Search for the cell housing the specified text and yield its [X, Y] center coordinate. 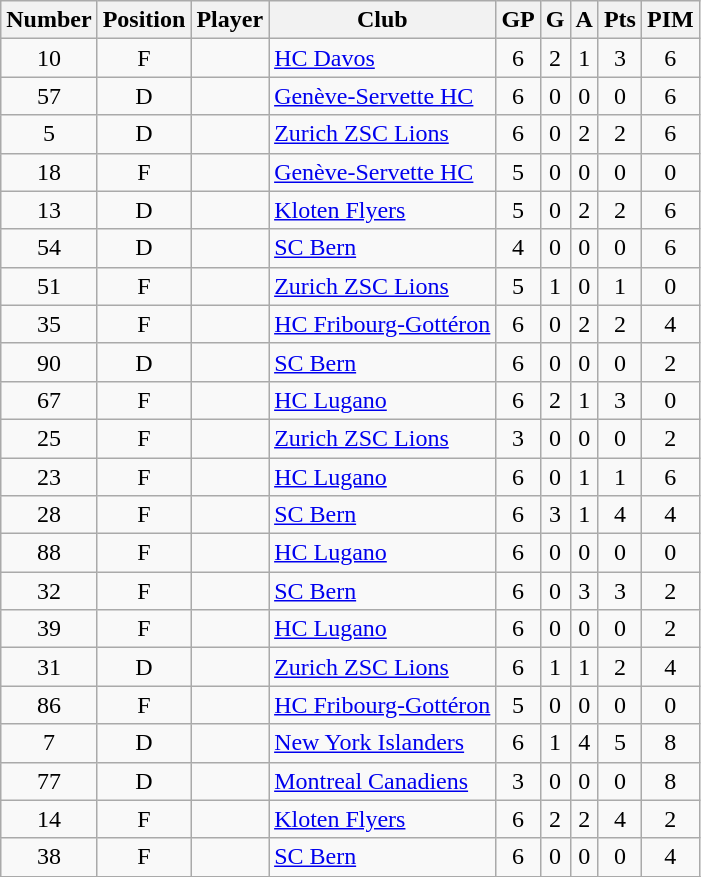
A [584, 20]
35 [49, 324]
13 [49, 210]
54 [49, 248]
Position [144, 20]
77 [49, 781]
GP [518, 20]
10 [49, 58]
HC Davos [382, 58]
57 [49, 96]
67 [49, 400]
88 [49, 553]
7 [49, 743]
28 [49, 515]
18 [49, 172]
Number [49, 20]
31 [49, 667]
Montreal Canadiens [382, 781]
14 [49, 819]
23 [49, 477]
G [555, 20]
51 [49, 286]
New York Islanders [382, 743]
32 [49, 591]
25 [49, 438]
Pts [620, 20]
38 [49, 857]
90 [49, 362]
Player [230, 20]
86 [49, 705]
39 [49, 629]
PIM [670, 20]
Club [382, 20]
